Detect which cell encompasses the target text, then output its [x, y] center coordinate. 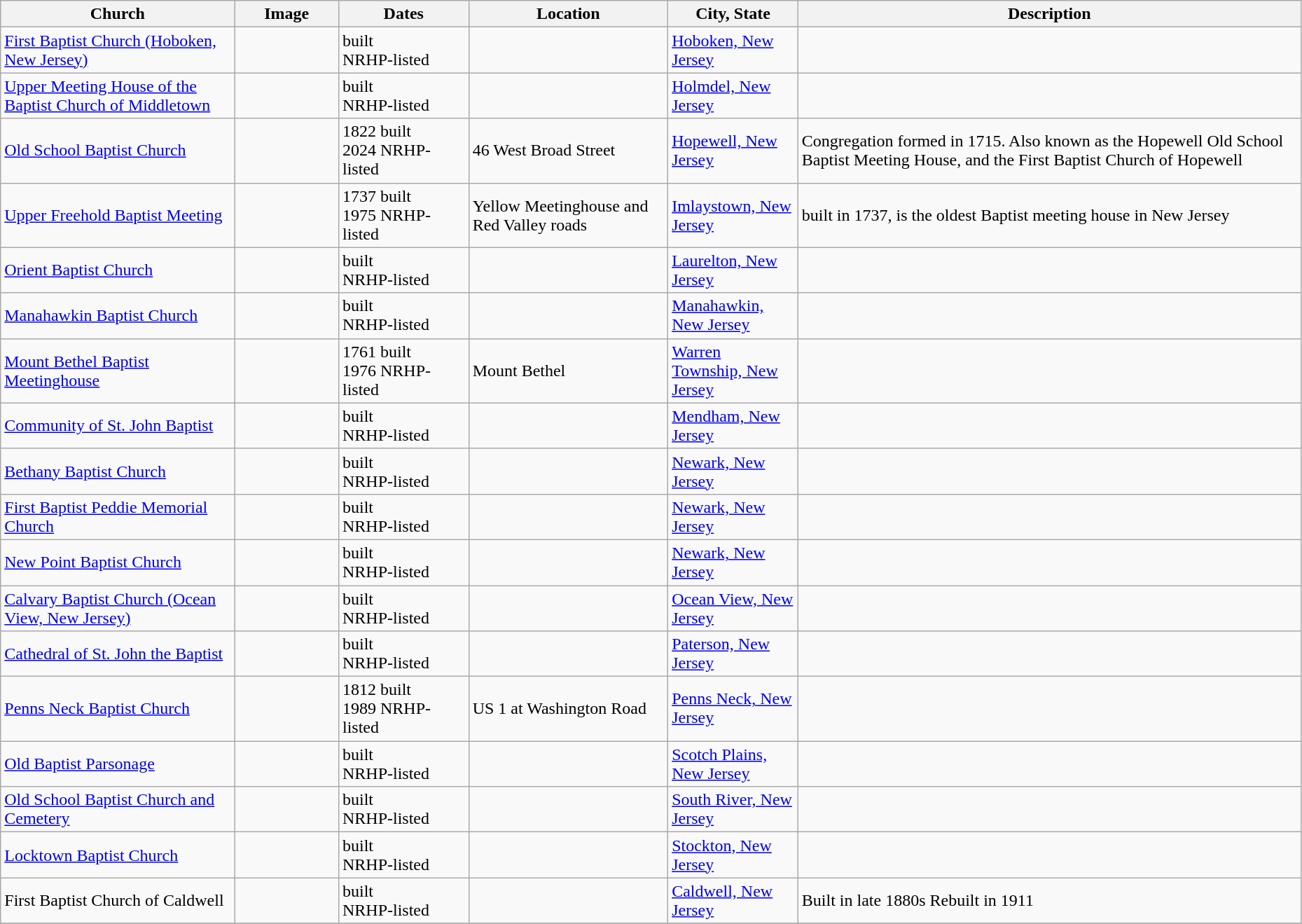
New Point Baptist Church [118, 562]
1761 built 1976 NRHP-listed [403, 371]
Mount Bethel [569, 371]
Bethany Baptist Church [118, 471]
Hoboken, New Jersey [733, 50]
Penns Neck, New Jersey [733, 709]
built in 1737, is the oldest Baptist meeting house in New Jersey [1049, 215]
City, State [733, 14]
Upper Meeting House of the Baptist Church of Middletown [118, 95]
First Baptist Church of Caldwell [118, 901]
Location [569, 14]
Holmdel, New Jersey [733, 95]
Old School Baptist Church and Cemetery [118, 810]
First Baptist Peddie Memorial Church [118, 517]
Warren Township, New Jersey [733, 371]
Penns Neck Baptist Church [118, 709]
Yellow Meetinghouse and Red Valley roads [569, 215]
Cathedral of St. John the Baptist [118, 654]
Old School Baptist Church [118, 151]
Mendham, New Jersey [733, 426]
1812 built 1989 NRHP-listed [403, 709]
Old Baptist Parsonage [118, 764]
Caldwell, New Jersey [733, 901]
Dates [403, 14]
Description [1049, 14]
Community of St. John Baptist [118, 426]
Calvary Baptist Church (Ocean View, New Jersey) [118, 608]
Paterson, New Jersey [733, 654]
Built in late 1880s Rebuilt in 1911 [1049, 901]
Church [118, 14]
Congregation formed in 1715. Also known as the Hopewell Old School Baptist Meeting House, and the First Baptist Church of Hopewell [1049, 151]
Mount Bethel Baptist Meetinghouse [118, 371]
Manahawkin, New Jersey [733, 315]
South River, New Jersey [733, 810]
Scotch Plains, New Jersey [733, 764]
Image [287, 14]
46 West Broad Street [569, 151]
Imlaystown, New Jersey [733, 215]
Manahawkin Baptist Church [118, 315]
1822 built 2024 NRHP-listed [403, 151]
1737 built 1975 NRHP-listed [403, 215]
First Baptist Church (Hoboken, New Jersey) [118, 50]
Orient Baptist Church [118, 270]
Stockton, New Jersey [733, 855]
US 1 at Washington Road [569, 709]
Ocean View, New Jersey [733, 608]
Locktown Baptist Church [118, 855]
Hopewell, New Jersey [733, 151]
Laurelton, New Jersey [733, 270]
Upper Freehold Baptist Meeting [118, 215]
